For the text-containing cell, return its midpoint in [x, y] coordinate format. 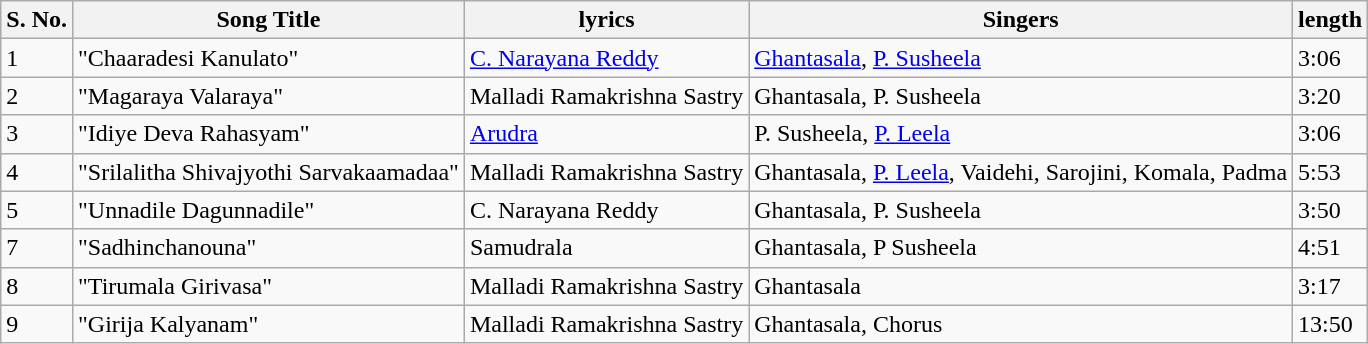
3:17 [1330, 286]
2 [37, 96]
Arudra [606, 134]
"Unnadile Dagunnadile" [268, 210]
8 [37, 286]
3:20 [1330, 96]
7 [37, 248]
"Girija Kalyanam" [268, 324]
9 [37, 324]
1 [37, 58]
P. Susheela, P. Leela [1021, 134]
5 [37, 210]
"Magaraya Valaraya" [268, 96]
Samudrala [606, 248]
3:50 [1330, 210]
lyrics [606, 20]
"Sadhinchanouna" [268, 248]
Ghantasala, P Susheela [1021, 248]
Ghantasala, Chorus [1021, 324]
5:53 [1330, 172]
4 [37, 172]
Song Title [268, 20]
4:51 [1330, 248]
"Idiye Deva Rahasyam" [268, 134]
S. No. [37, 20]
length [1330, 20]
"Chaaradesi Kanulato" [268, 58]
"Tirumala Girivasa" [268, 286]
Ghantasala, P. Leela, Vaidehi, Sarojini, Komala, Padma [1021, 172]
13:50 [1330, 324]
Singers [1021, 20]
"Srilalitha Shivajyothi Sarvakaamadaa" [268, 172]
Ghantasala [1021, 286]
3 [37, 134]
